Scan for the cell matching the given text and deliver its [X, Y] coordinate at center. 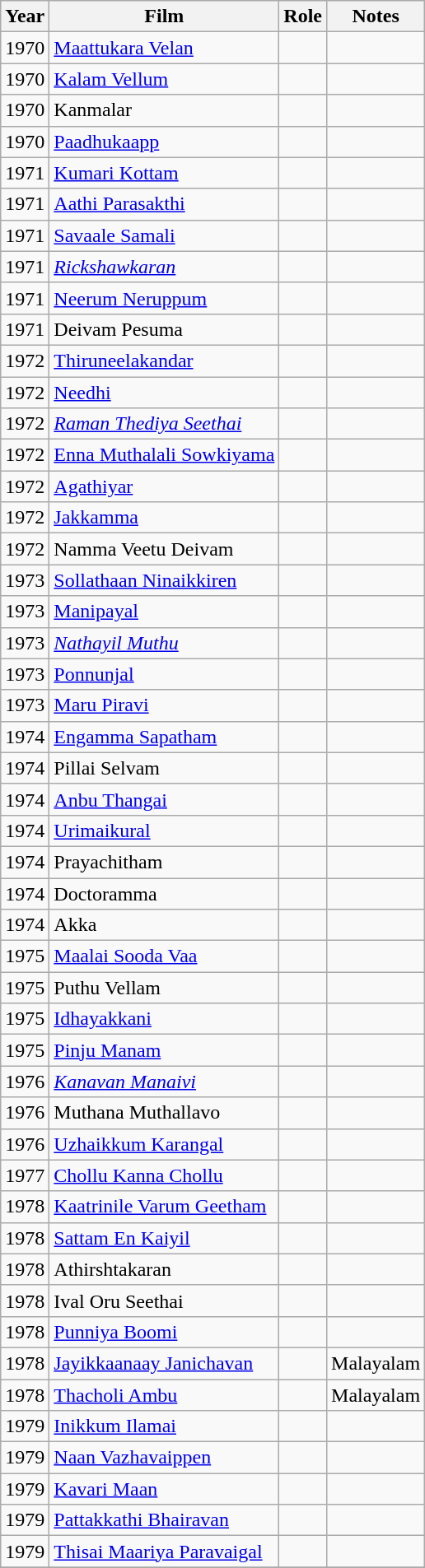
Thiruneelakandar [165, 361]
Maattukara Velan [165, 48]
Nathayil Muthu [165, 643]
Manipayal [165, 612]
Muthana Muthallavo [165, 1113]
Kaatrinile Varum Geetham [165, 1207]
Kanavan Manaivi [165, 1082]
Notes [376, 16]
Punniya Boomi [165, 1332]
Raman Thediya Seethai [165, 424]
Rickshawkaran [165, 267]
Needhi [165, 393]
Urimaikural [165, 831]
Idhayakkani [165, 1019]
Ival Oru Seethai [165, 1300]
Neerum Neruppum [165, 298]
Inikkum Ilamai [165, 1426]
Agathiyar [165, 486]
Uzhaikkum Karangal [165, 1144]
Enna Muthalali Sowkiyama [165, 455]
Sollathaan Ninaikkiren [165, 580]
Pillai Selvam [165, 768]
Anbu Thangai [165, 799]
Chollu Kanna Chollu [165, 1175]
Deivam Pesuma [165, 329]
1977 [25, 1175]
Doctoramma [165, 893]
Role [303, 16]
Jayikkaanaay Janichavan [165, 1363]
Thisai Maariya Paravaigal [165, 1552]
Athirshtakaran [165, 1269]
Naan Vazhavaippen [165, 1458]
Puthu Vellam [165, 988]
Film [165, 16]
Year [25, 16]
Thacholi Ambu [165, 1395]
Pinju Manam [165, 1050]
Akka [165, 925]
Engamma Sapatham [165, 737]
Kanmalar [165, 110]
Jakkamma [165, 518]
Aathi Parasakthi [165, 204]
Kumari Kottam [165, 173]
Kalam Vellum [165, 79]
Pattakkathi Bhairavan [165, 1520]
Maru Piravi [165, 705]
Ponnunjal [165, 674]
Prayachitham [165, 862]
Namma Veetu Deivam [165, 549]
Maalai Sooda Vaa [165, 956]
Sattam En Kaiyil [165, 1238]
Kavari Maan [165, 1489]
Paadhukaapp [165, 142]
Savaale Samali [165, 235]
